For the text-containing cell, return its midpoint in (X, Y) coordinate format. 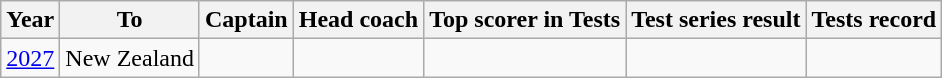
Captain (246, 20)
Test series result (716, 20)
Year (30, 20)
New Zealand (130, 58)
To (130, 20)
2027 (30, 58)
Head coach (358, 20)
Top scorer in Tests (525, 20)
Tests record (874, 20)
